Output the (X, Y) coordinate of the center of the cell containing the given text.  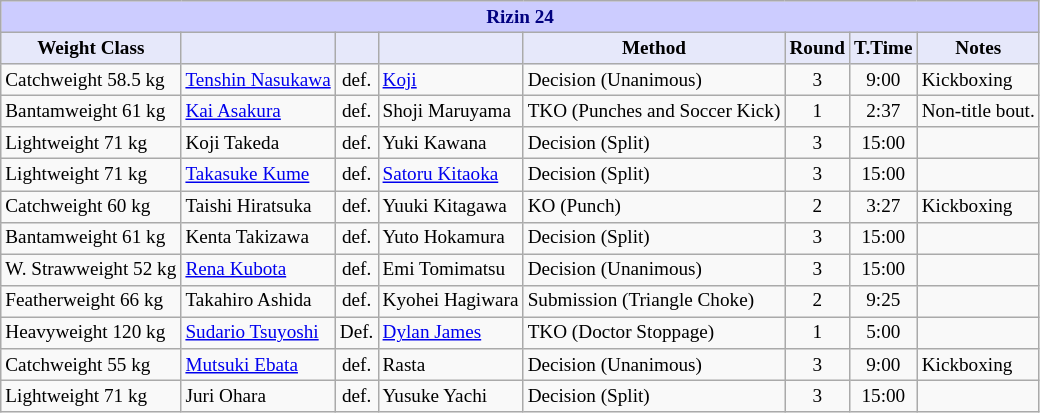
Featherweight 66 kg (91, 301)
Catchweight 60 kg (91, 206)
Kenta Takizawa (258, 238)
Tenshin Nasukawa (258, 80)
Kyohei Hagiwara (450, 301)
Rizin 24 (520, 17)
Submission (Triangle Choke) (654, 301)
Taishi Hiratsuka (258, 206)
Yuki Kawana (450, 143)
3:27 (884, 206)
KO (Punch) (654, 206)
Catchweight 58.5 kg (91, 80)
Catchweight 55 kg (91, 365)
Yuto Hokamura (450, 238)
Shoji Maruyama (450, 111)
Rena Kubota (258, 270)
Juri Ohara (258, 396)
TKO (Punches and Soccer Kick) (654, 111)
Sudario Tsuyoshi (258, 333)
Yuuki Kitagawa (450, 206)
Notes (978, 48)
Takasuke Kume (258, 175)
Koji Takeda (258, 143)
Yusuke Yachi (450, 396)
Satoru Kitaoka (450, 175)
Def. (356, 333)
Weight Class (91, 48)
Rasta (450, 365)
T.Time (884, 48)
2:37 (884, 111)
Method (654, 48)
W. Strawweight 52 kg (91, 270)
Mutsuki Ebata (258, 365)
Koji (450, 80)
Emi Tomimatsu (450, 270)
Dylan James (450, 333)
Round (818, 48)
5:00 (884, 333)
9:25 (884, 301)
Takahiro Ashida (258, 301)
Heavyweight 120 kg (91, 333)
Kai Asakura (258, 111)
TKO (Doctor Stoppage) (654, 333)
Non-title bout. (978, 111)
